Pinpoint the cell where the given text exists, returning its (x, y) midpoint coordinate. 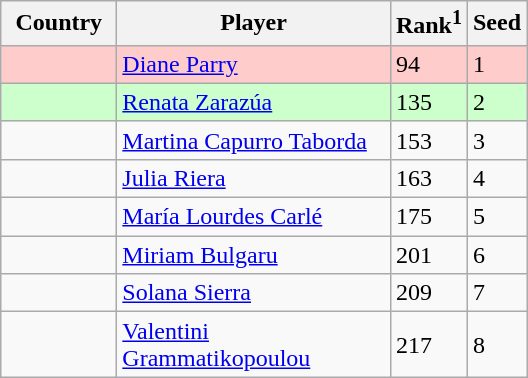
Valentini Grammatikopoulou (254, 344)
Rank1 (428, 24)
8 (496, 344)
María Lourdes Carlé (254, 217)
2 (496, 102)
209 (428, 293)
94 (428, 64)
7 (496, 293)
135 (428, 102)
175 (428, 217)
3 (496, 140)
Miriam Bulgaru (254, 255)
Player (254, 24)
Seed (496, 24)
163 (428, 178)
Martina Capurro Taborda (254, 140)
201 (428, 255)
Renata Zarazúa (254, 102)
1 (496, 64)
Julia Riera (254, 178)
4 (496, 178)
Solana Sierra (254, 293)
217 (428, 344)
6 (496, 255)
5 (496, 217)
153 (428, 140)
Country (59, 24)
Diane Parry (254, 64)
